Identify which cell holds the provided text, then report its [X, Y] central coordinate. 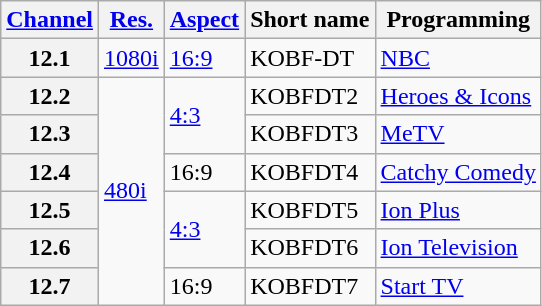
12.4 [50, 172]
Ion Plus [458, 210]
KOBFDT2 [310, 96]
Start TV [458, 286]
Short name [310, 20]
Aspect [204, 20]
KOBFDT4 [310, 172]
Programming [458, 20]
NBC [458, 58]
Heroes & Icons [458, 96]
12.1 [50, 58]
KOBF-DT [310, 58]
Catchy Comedy [458, 172]
12.2 [50, 96]
KOBFDT3 [310, 134]
MeTV [458, 134]
KOBFDT5 [310, 210]
Ion Television [458, 248]
Channel [50, 20]
KOBFDT6 [310, 248]
12.7 [50, 286]
12.5 [50, 210]
Res. [132, 20]
12.6 [50, 248]
KOBFDT7 [310, 286]
480i [132, 191]
1080i [132, 58]
12.3 [50, 134]
